Detect which cell encompasses the target text, then output its [x, y] center coordinate. 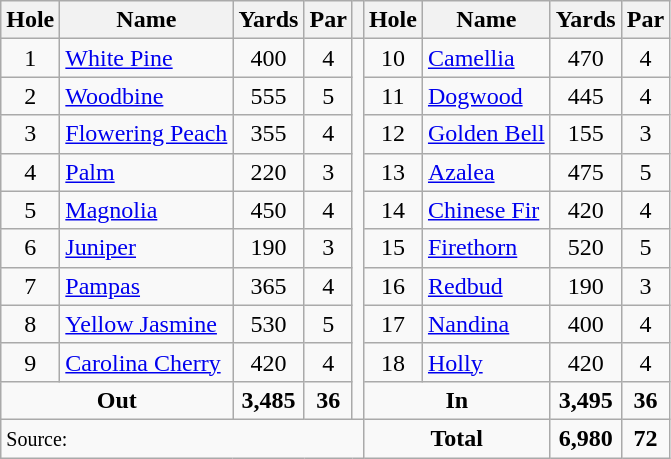
9 [30, 362]
Redbud [486, 286]
475 [586, 172]
2 [30, 96]
555 [268, 96]
355 [268, 134]
1 [30, 58]
12 [392, 134]
10 [392, 58]
Camellia [486, 58]
White Pine [146, 58]
520 [586, 248]
Azalea [486, 172]
6,980 [586, 438]
In [456, 400]
14 [392, 210]
155 [586, 134]
18 [392, 362]
11 [392, 96]
Dogwood [486, 96]
Juniper [146, 248]
Out [117, 400]
Total [456, 438]
Palm [146, 172]
13 [392, 172]
Chinese Fir [486, 210]
Golden Bell [486, 134]
Pampas [146, 286]
Woodbine [146, 96]
15 [392, 248]
72 [645, 438]
17 [392, 324]
530 [268, 324]
365 [268, 286]
Flowering Peach [146, 134]
Yellow Jasmine [146, 324]
16 [392, 286]
3,485 [268, 400]
450 [268, 210]
8 [30, 324]
470 [586, 58]
7 [30, 286]
Magnolia [146, 210]
445 [586, 96]
Nandina [486, 324]
3,495 [586, 400]
Carolina Cherry [146, 362]
6 [30, 248]
220 [268, 172]
Firethorn [486, 248]
Source: [182, 438]
Holly [486, 362]
